Return the [x, y] coordinate for the center point of the cell that contains the specified text.  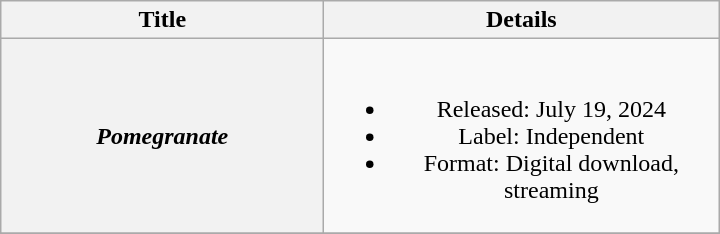
Details [522, 20]
Title [162, 20]
Pomegranate [162, 136]
Released: July 19, 2024Label: IndependentFormat: Digital download, streaming [522, 136]
